Provide the (X, Y) coordinate of the cell's center where the given text is located.  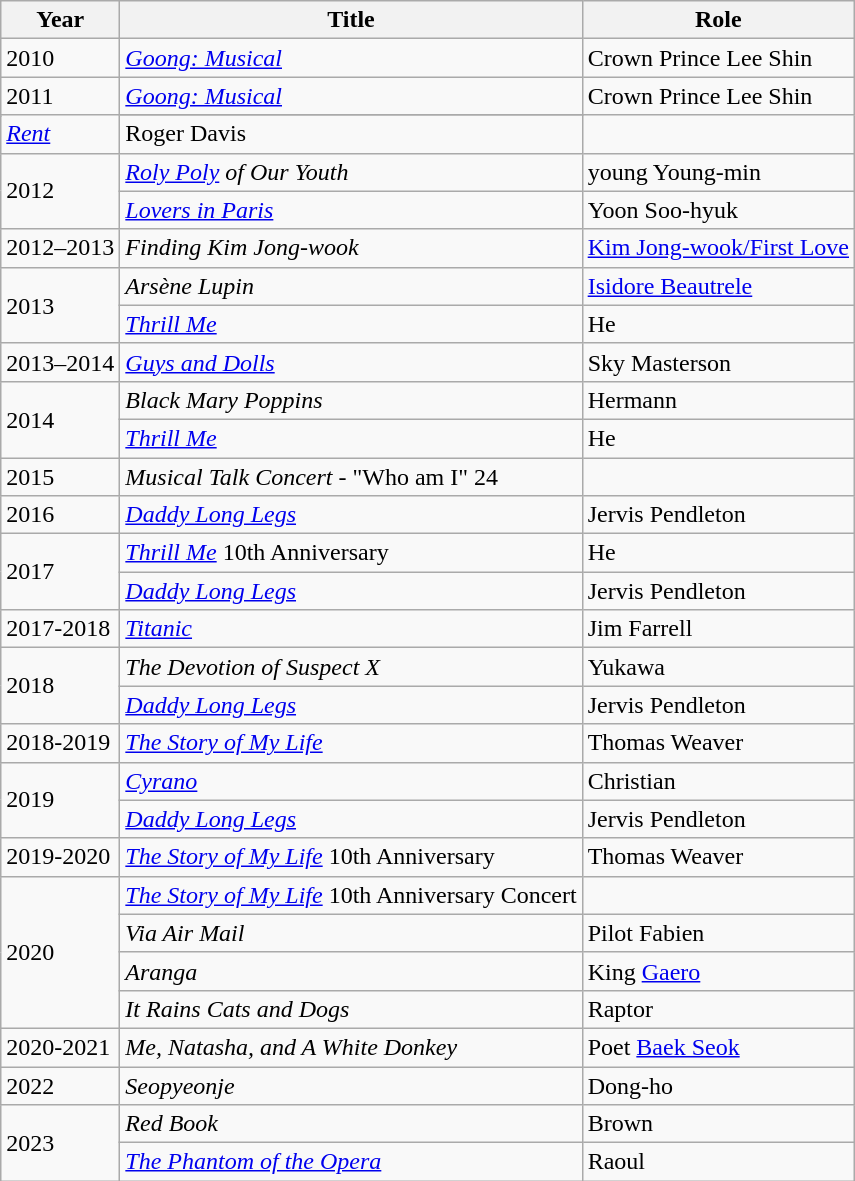
The Story of My Life 10th Anniversary Concert (351, 895)
2019 (60, 800)
Cyrano (351, 781)
Isidore Beautrele (718, 286)
Lovers in Paris (351, 210)
2020 (60, 952)
Seopyeonje (351, 1085)
2017 (60, 572)
2022 (60, 1085)
2017-2018 (60, 629)
2015 (60, 477)
Titanic (351, 629)
The Story of My Life (351, 743)
Hermann (718, 400)
Finding Kim Jong-wook (351, 248)
Yoon Soo-hyuk (718, 210)
2023 (60, 1143)
It Rains Cats and Dogs (351, 1009)
2018-2019 (60, 743)
young Young-min (718, 172)
Brown (718, 1124)
2012–2013 (60, 248)
2014 (60, 419)
Via Air Mail (351, 933)
Sky Masterson (718, 362)
Dong-ho (718, 1085)
The Devotion of Suspect X (351, 667)
Roly Poly of Our Youth (351, 172)
The Story of My Life 10th Anniversary (351, 857)
Christian (718, 781)
Black Mary Poppins (351, 400)
Raoul (718, 1162)
The Phantom of the Opera (351, 1162)
2012 (60, 191)
2013–2014 (60, 362)
Arsène Lupin (351, 286)
2011 (60, 96)
Aranga (351, 971)
Role (718, 20)
Jim Farrell (718, 629)
Red Book (351, 1124)
Thrill Me 10th Anniversary (351, 553)
Musical Talk Concert - "Who am I" 24 (351, 477)
2020-2021 (60, 1047)
Guys and Dolls (351, 362)
Title (351, 20)
Raptor (718, 1009)
Roger Davis (351, 134)
Rent (60, 134)
Year (60, 20)
2013 (60, 305)
Pilot Fabien (718, 933)
Kim Jong-wook/First Love (718, 248)
King Gaero (718, 971)
Me, Natasha, and A White Donkey (351, 1047)
2010 (60, 58)
Yukawa (718, 667)
Poet Baek Seok (718, 1047)
2018 (60, 686)
2019-2020 (60, 857)
2016 (60, 515)
